Pinpoint the cell where the given text exists, returning its [x, y] midpoint coordinate. 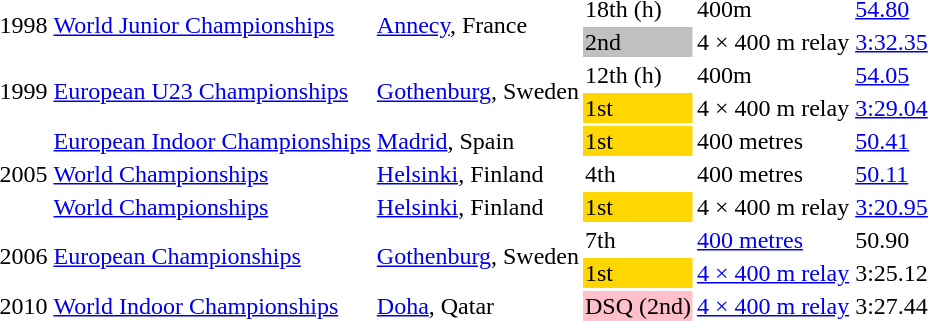
4th [638, 174]
Madrid, Spain [478, 141]
World Indoor Championships [212, 306]
DSQ (2nd) [638, 306]
European Championships [212, 256]
7th [638, 240]
2nd [638, 42]
Doha, Qatar [478, 306]
12th (h) [638, 75]
400m [774, 75]
European U23 Championships [212, 92]
European Indoor Championships [212, 141]
